Scan for the cell matching the given text and deliver its [X, Y] coordinate at center. 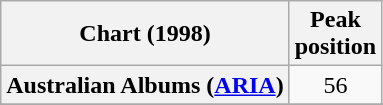
Peakposition [335, 34]
Chart (1998) [145, 34]
56 [335, 85]
Australian Albums (ARIA) [145, 85]
